Scan for the cell matching the given text and deliver its (x, y) coordinate at center. 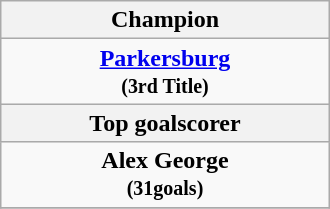
Top goalscorer (165, 123)
Champion (165, 20)
Alex George(31goals) (165, 174)
Parkersburg(3rd Title) (165, 72)
